Locate the cell with the specified text and output its (X, Y) center coordinate. 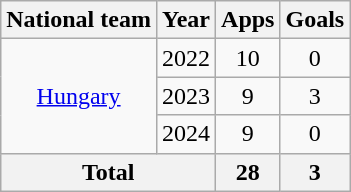
Total (108, 172)
10 (248, 58)
2023 (186, 96)
28 (248, 172)
Year (186, 20)
Hungary (79, 96)
Apps (248, 20)
National team (79, 20)
2022 (186, 58)
Goals (315, 20)
2024 (186, 134)
